Search for the cell housing the specified text and yield its (X, Y) center coordinate. 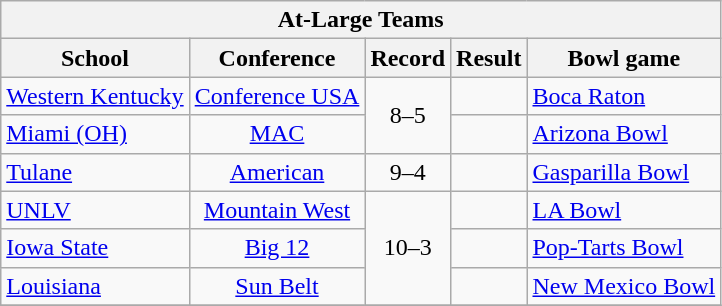
Big 12 (277, 248)
School (95, 58)
9–4 (408, 172)
Conference (277, 58)
At-Large Teams (361, 20)
Western Kentucky (95, 96)
LA Bowl (624, 210)
American (277, 172)
MAC (277, 134)
New Mexico Bowl (624, 286)
Arizona Bowl (624, 134)
10–3 (408, 248)
Miami (OH) (95, 134)
UNLV (95, 210)
Pop-Tarts Bowl (624, 248)
Boca Raton (624, 96)
Iowa State (95, 248)
Gasparilla Bowl (624, 172)
Record (408, 58)
8–5 (408, 115)
Result (489, 58)
Mountain West (277, 210)
Conference USA (277, 96)
Tulane (95, 172)
Bowl game (624, 58)
Louisiana (95, 286)
Sun Belt (277, 286)
